From the cell containing the given text, extract its center point as (x, y) coordinate. 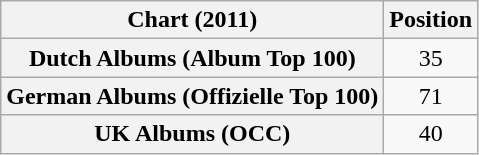
Dutch Albums (Album Top 100) (192, 58)
40 (431, 134)
35 (431, 58)
Chart (2011) (192, 20)
UK Albums (OCC) (192, 134)
Position (431, 20)
71 (431, 96)
German Albums (Offizielle Top 100) (192, 96)
